For the text-containing cell, return its midpoint in [x, y] coordinate format. 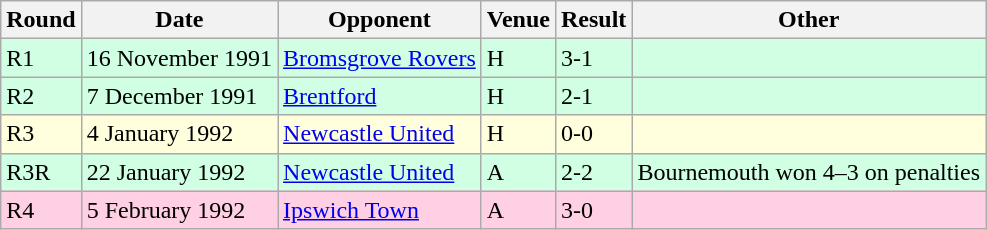
Date [179, 20]
2-1 [593, 96]
R2 [41, 96]
Bournemouth won 4–3 on penalties [809, 172]
3-0 [593, 210]
Ipswich Town [380, 210]
Result [593, 20]
5 February 1992 [179, 210]
16 November 1991 [179, 58]
7 December 1991 [179, 96]
Bromsgrove Rovers [380, 58]
0-0 [593, 134]
Opponent [380, 20]
Other [809, 20]
2-2 [593, 172]
4 January 1992 [179, 134]
R3 [41, 134]
Brentford [380, 96]
R4 [41, 210]
3-1 [593, 58]
Round [41, 20]
22 January 1992 [179, 172]
R1 [41, 58]
R3R [41, 172]
Venue [518, 20]
